Extract the (X, Y) coordinate from the center of the cell holding the provided text.  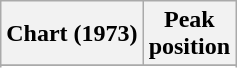
Peakposition (189, 34)
Chart (1973) (72, 34)
